Pinpoint the cell where the given text exists, returning its (x, y) midpoint coordinate. 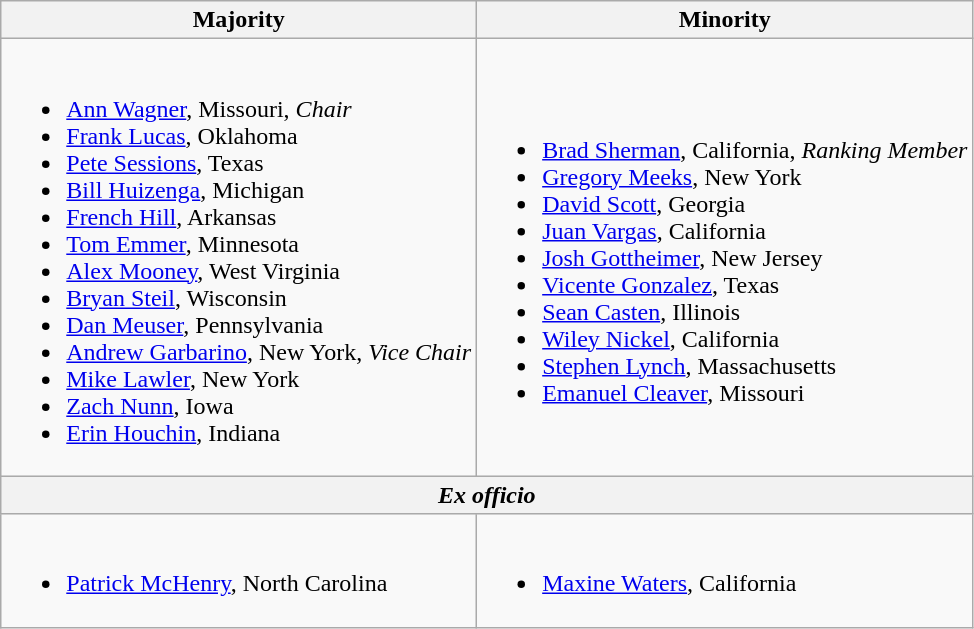
Patrick McHenry, North Carolina (239, 570)
Maxine Waters, California (725, 570)
Majority (239, 20)
Ex officio (487, 495)
Minority (725, 20)
